Capture the cell that displays the provided text and extract its (x, y) central coordinate. 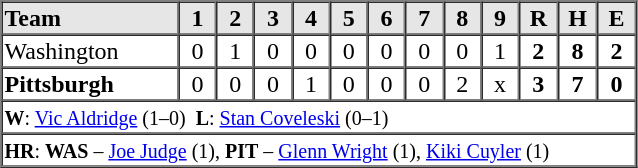
R (538, 18)
H (578, 18)
5 (349, 18)
4 (311, 18)
6 (387, 18)
9 (500, 18)
Team (90, 18)
E (616, 18)
Washington (90, 50)
x (500, 84)
W: Vic Aldridge (1–0) L: Stan Coveleski (0–1) (319, 116)
Pittsburgh (90, 84)
HR: WAS – Joe Judge (1), PIT – Glenn Wright (1), Kiki Cuyler (1) (319, 150)
